Extract the [x, y] coordinate from the center of the cell holding the provided text.  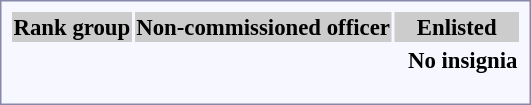
Rank group [72, 27]
Enlisted [456, 27]
Non-commissioned officer [264, 27]
No insignia [462, 60]
